Pinpoint the cell where the given text exists, returning its (X, Y) midpoint coordinate. 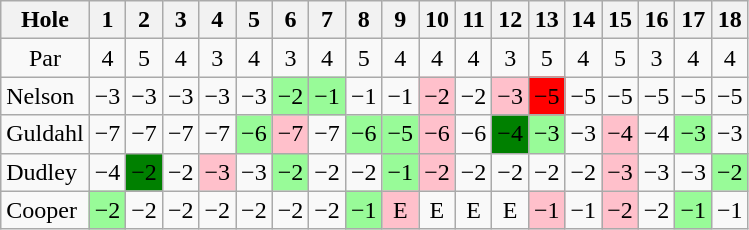
10 (438, 20)
7 (328, 20)
13 (546, 20)
Dudley (45, 172)
Nelson (45, 96)
2 (144, 20)
Guldahl (45, 134)
12 (510, 20)
14 (584, 20)
1 (108, 20)
11 (474, 20)
9 (400, 20)
8 (364, 20)
6 (290, 20)
Cooper (45, 210)
18 (730, 20)
Par (45, 58)
Hole (45, 20)
16 (656, 20)
15 (620, 20)
17 (694, 20)
